For the text-containing cell, return its midpoint in (X, Y) coordinate format. 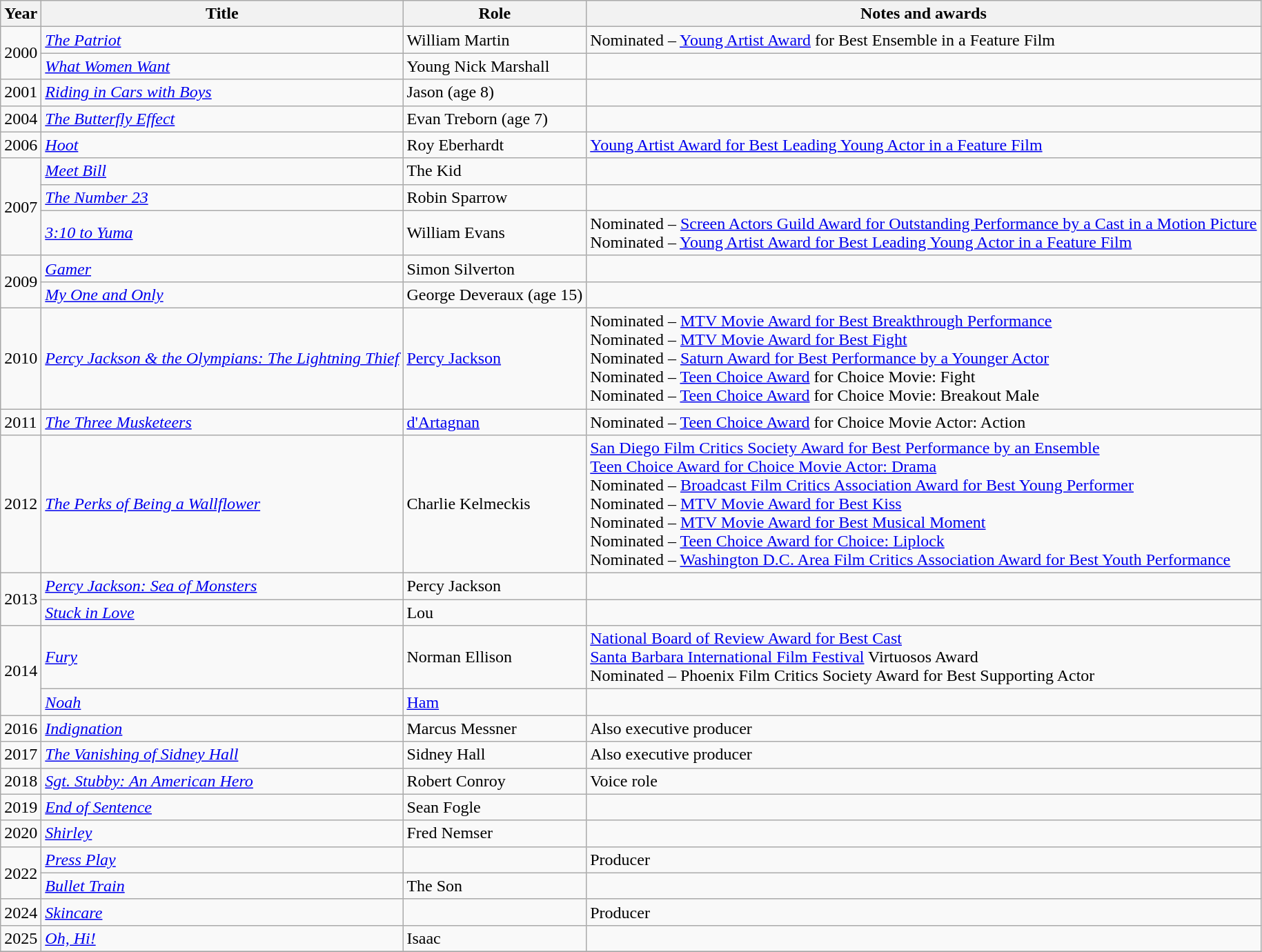
George Deveraux (age 15) (495, 295)
Roy Eberhardt (495, 145)
Young Artist Award for Best Leading Young Actor in a Feature Film (923, 145)
2019 (21, 807)
2022 (21, 873)
2017 (21, 755)
2009 (21, 281)
Nominated – Young Artist Award for Best Ensemble in a Feature Film (923, 40)
2000 (21, 53)
2016 (21, 728)
2013 (21, 599)
d'Artagnan (495, 422)
Lou (495, 613)
Notes and awards (923, 14)
Simon Silverton (495, 268)
Gamer (222, 268)
William Evans (495, 233)
Hoot (222, 145)
Isaac (495, 938)
Robin Sparrow (495, 197)
Bullet Train (222, 886)
Meet Bill (222, 171)
End of Sentence (222, 807)
2012 (21, 504)
Robert Conroy (495, 781)
2018 (21, 781)
Ham (495, 702)
Norman Ellison (495, 657)
William Martin (495, 40)
Indignation (222, 728)
2006 (21, 145)
Title (222, 14)
Sgt. Stubby: An American Hero (222, 781)
Oh, Hi! (222, 938)
Riding in Cars with Boys (222, 92)
What Women Want (222, 66)
2007 (21, 207)
Jason (age 8) (495, 92)
Sean Fogle (495, 807)
Year (21, 14)
Fury (222, 657)
The Vanishing of Sidney Hall (222, 755)
The Son (495, 886)
Role (495, 14)
Marcus Messner (495, 728)
2014 (21, 671)
The Three Musketeers (222, 422)
Fred Nemser (495, 833)
2010 (21, 358)
Nominated – Teen Choice Award for Choice Movie Actor: Action (923, 422)
Skincare (222, 912)
2001 (21, 92)
Young Nick Marshall (495, 66)
3:10 to Yuma (222, 233)
Evan Treborn (age 7) (495, 119)
My One and Only (222, 295)
Percy Jackson: Sea of Monsters (222, 586)
2020 (21, 833)
Noah (222, 702)
Charlie Kelmeckis (495, 504)
Voice role (923, 781)
Sidney Hall (495, 755)
Stuck in Love (222, 613)
The Butterfly Effect (222, 119)
2004 (21, 119)
Shirley (222, 833)
The Kid (495, 171)
Press Play (222, 860)
2024 (21, 912)
2011 (21, 422)
The Number 23 (222, 197)
The Patriot (222, 40)
Percy Jackson & the Olympians: The Lightning Thief (222, 358)
2025 (21, 938)
The Perks of Being a Wallflower (222, 504)
